Determine the [X, Y] coordinate at the center of the cell enclosing the given text.  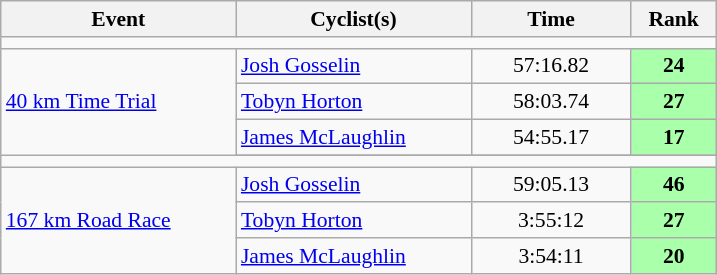
17 [674, 138]
46 [674, 185]
54:55.17 [551, 138]
Event [118, 19]
3:54:11 [551, 256]
167 km Road Race [118, 220]
40 km Time Trial [118, 102]
Rank [674, 19]
Cyclist(s) [354, 19]
59:05.13 [551, 185]
24 [674, 66]
3:55:12 [551, 221]
Time [551, 19]
57:16.82 [551, 66]
20 [674, 256]
58:03.74 [551, 102]
